Search for the cell housing the specified text and yield its [X, Y] center coordinate. 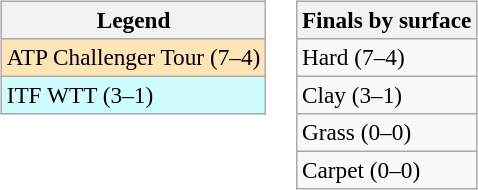
Finals by surface [387, 20]
Carpet (0–0) [387, 171]
ITF WTT (3–1) [133, 95]
Legend [133, 20]
Grass (0–0) [387, 133]
Clay (3–1) [387, 95]
ATP Challenger Tour (7–4) [133, 57]
Hard (7–4) [387, 57]
